From the cell containing the given text, extract its center point as [x, y] coordinate. 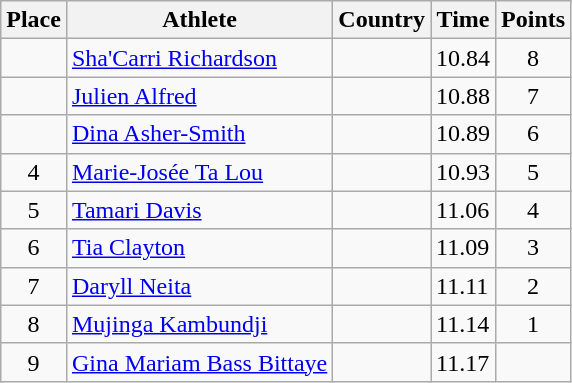
Place [34, 20]
Gina Mariam Bass Bittaye [199, 362]
10.93 [464, 172]
Country [382, 20]
9 [34, 362]
11.11 [464, 286]
Athlete [199, 20]
11.14 [464, 324]
11.09 [464, 248]
10.89 [464, 134]
11.06 [464, 210]
3 [534, 248]
10.84 [464, 58]
2 [534, 286]
Tia Clayton [199, 248]
Time [464, 20]
Tamari Davis [199, 210]
Daryll Neita [199, 286]
1 [534, 324]
Points [534, 20]
Marie-Josée Ta Lou [199, 172]
Mujinga Kambundji [199, 324]
Sha'Carri Richardson [199, 58]
Dina Asher-Smith [199, 134]
Julien Alfred [199, 96]
10.88 [464, 96]
11.17 [464, 362]
